Scan for the cell matching the given text and deliver its (x, y) coordinate at center. 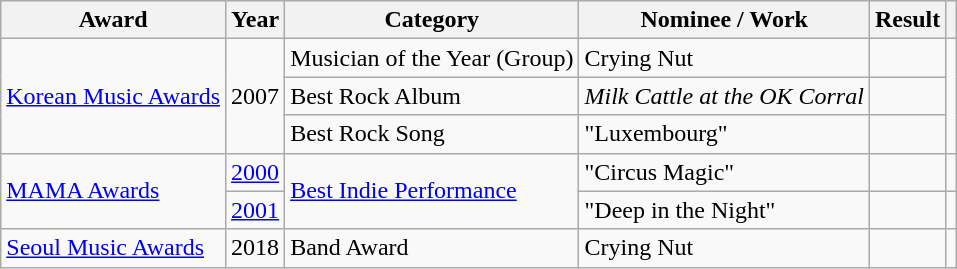
Year (256, 20)
2007 (256, 96)
Seoul Music Awards (114, 248)
Band Award (432, 248)
Category (432, 20)
MAMA Awards (114, 191)
Best Indie Performance (432, 191)
"Deep in the Night" (724, 210)
2001 (256, 210)
Result (907, 20)
2000 (256, 172)
Korean Music Awards (114, 96)
"Circus Magic" (724, 172)
2018 (256, 248)
Milk Cattle at the OK Corral (724, 96)
Best Rock Album (432, 96)
Nominee / Work (724, 20)
"Luxembourg" (724, 134)
Musician of the Year (Group) (432, 58)
Award (114, 20)
Best Rock Song (432, 134)
